Return the [X, Y] coordinate for the center point of the cell that contains the specified text.  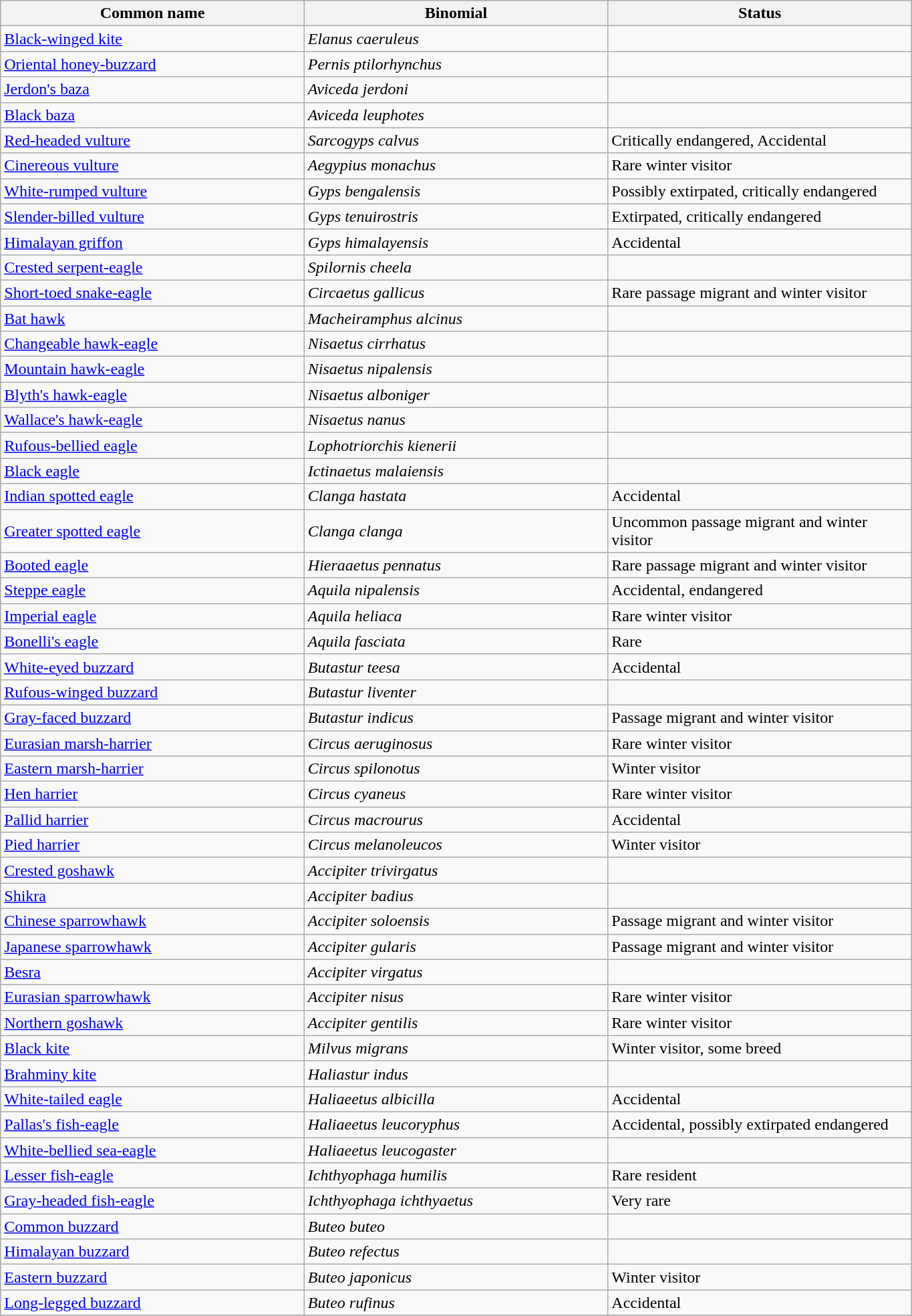
Butastur indicus [456, 717]
Nisaetus cirrhatus [456, 344]
Buteo refectus [456, 1252]
Pernis ptilorhynchus [456, 64]
Eurasian sparrowhawk [152, 997]
Aegypius monachus [456, 166]
Himalayan griffon [152, 242]
White-bellied sea-eagle [152, 1150]
Blyth's hawk-eagle [152, 395]
Status [760, 13]
Circus macrourus [456, 820]
Jerdon's baza [152, 90]
Bat hawk [152, 319]
Uncommon passage migrant and winter visitor [760, 530]
Accipiter soloensis [456, 921]
Rufous-bellied eagle [152, 446]
Slender-billed vulture [152, 216]
Imperial eagle [152, 616]
Buteo buteo [456, 1226]
Black kite [152, 1048]
Gyps himalayensis [456, 242]
Butastur liventer [456, 692]
Clanga clanga [456, 530]
Clanga hastata [456, 496]
Gray-headed fish-eagle [152, 1201]
Long-legged buzzard [152, 1303]
Rare resident [760, 1176]
Buteo rufinus [456, 1303]
Wallace's hawk-eagle [152, 420]
Besra [152, 972]
Circaetus gallicus [456, 293]
Aviceda jerdoni [456, 90]
Lophotriorchis kienerii [456, 446]
Circus aeruginosus [456, 744]
Spilornis cheela [456, 267]
Chinese sparrowhawk [152, 921]
Brahminy kite [152, 1074]
Accipiter nisus [456, 997]
Elanus caeruleus [456, 39]
Milvus migrans [456, 1048]
Crested goshawk [152, 870]
White-eyed buzzard [152, 667]
Mountain hawk-eagle [152, 369]
Himalayan buzzard [152, 1252]
Common buzzard [152, 1226]
Pallid harrier [152, 820]
Accipiter gentilis [456, 1023]
Changeable hawk-eagle [152, 344]
Red-headed vulture [152, 140]
Macheiramphus alcinus [456, 319]
Accipiter gularis [456, 947]
Northern goshawk [152, 1023]
Aquila heliaca [456, 616]
Nisaetus nipalensis [456, 369]
Ichthyophaga ichthyaetus [456, 1201]
Japanese sparrowhawk [152, 947]
Greater spotted eagle [152, 530]
Common name [152, 13]
Haliaeetus albicilla [456, 1099]
Cinereous vulture [152, 166]
Circus spilonotus [456, 769]
White-tailed eagle [152, 1099]
Black baza [152, 115]
Critically endangered, Accidental [760, 140]
Eurasian marsh-harrier [152, 744]
Sarcogyps calvus [456, 140]
Haliastur indus [456, 1074]
Accipiter trivirgatus [456, 870]
Rufous-winged buzzard [152, 692]
Haliaeetus leucogaster [456, 1150]
Ichthyophaga humilis [456, 1176]
Indian spotted eagle [152, 496]
Booted eagle [152, 565]
Black-winged kite [152, 39]
Gyps bengalensis [456, 191]
Pied harrier [152, 845]
Aviceda leuphotes [456, 115]
Accipiter badius [456, 896]
Black eagle [152, 471]
Extirpated, critically endangered [760, 216]
Accidental, possibly extirpated endangered [760, 1124]
Bonelli's eagle [152, 641]
Winter visitor, some breed [760, 1048]
Circus cyaneus [456, 794]
Ictinaetus malaiensis [456, 471]
Binomial [456, 13]
Aquila fasciata [456, 641]
Nisaetus nanus [456, 420]
Pallas's fish-eagle [152, 1124]
Circus melanoleucos [456, 845]
Accipiter virgatus [456, 972]
Crested serpent-eagle [152, 267]
Gyps tenuirostris [456, 216]
Haliaeetus leucoryphus [456, 1124]
Oriental honey-buzzard [152, 64]
Gray-faced buzzard [152, 717]
Steppe eagle [152, 591]
Eastern buzzard [152, 1277]
Butastur teesa [456, 667]
White-rumped vulture [152, 191]
Accidental, endangered [760, 591]
Hieraaetus pennatus [456, 565]
Lesser fish-eagle [152, 1176]
Buteo japonicus [456, 1277]
Hen harrier [152, 794]
Aquila nipalensis [456, 591]
Very rare [760, 1201]
Rare [760, 641]
Nisaetus alboniger [456, 395]
Shikra [152, 896]
Short-toed snake-eagle [152, 293]
Possibly extirpated, critically endangered [760, 191]
Eastern marsh-harrier [152, 769]
